Locate the cell with the specified text and output its (X, Y) center coordinate. 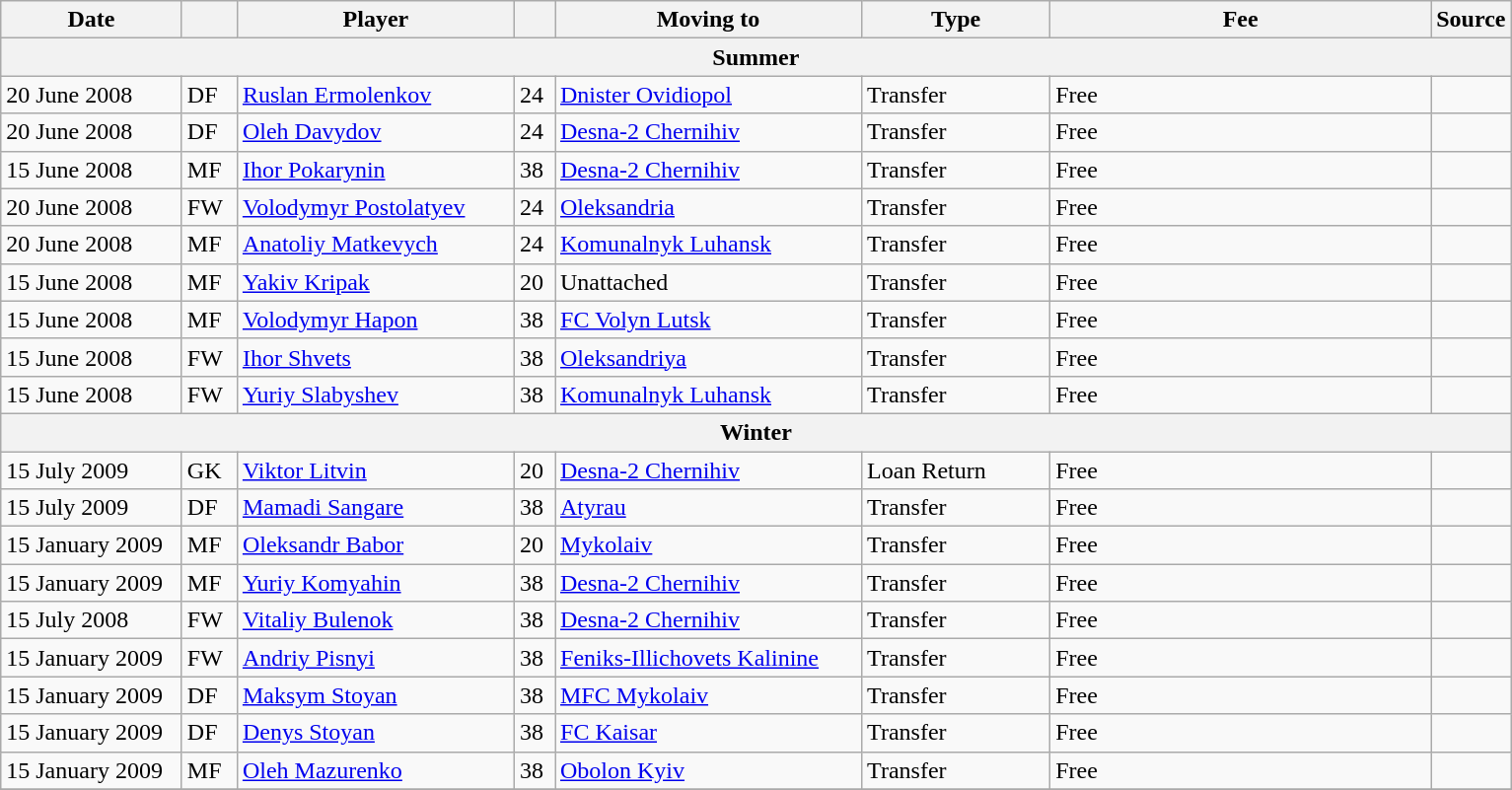
Mamadi Sangare (375, 508)
Obolon Kyiv (708, 770)
MFC Mykolaiv (708, 695)
Oleksandriya (708, 357)
Atyrau (708, 508)
Yuriy Komyahin (375, 583)
Dnister Ovidiopol (708, 95)
Volodymyr Hapon (375, 320)
Oleksandr Babor (375, 545)
Anatoliy Matkevych (375, 245)
Ihor Shvets (375, 357)
Moving to (708, 20)
Oleh Mazurenko (375, 770)
Winter (756, 432)
Vitaliy Bulenok (375, 620)
Type (957, 20)
Mykolaiv (708, 545)
Maksym Stoyan (375, 695)
Fee (1241, 20)
FC Volyn Lutsk (708, 320)
Source (1472, 20)
Ruslan Ermolenkov (375, 95)
GK (209, 470)
Andriy Pisnyi (375, 658)
FC Kaisar (708, 733)
Feniks-Illichovets Kalinine (708, 658)
Yakiv Kripak (375, 282)
Denys Stoyan (375, 733)
Ihor Pokarynin (375, 170)
Player (375, 20)
Oleksandria (708, 207)
Loan Return (957, 470)
Summer (756, 57)
Date (92, 20)
15 July 2008 (92, 620)
Volodymyr Postolatyev (375, 207)
Oleh Davydov (375, 132)
Yuriy Slabyshev (375, 395)
Unattached (708, 282)
Viktor Litvin (375, 470)
